Pinpoint the cell where the given text exists, returning its [x, y] midpoint coordinate. 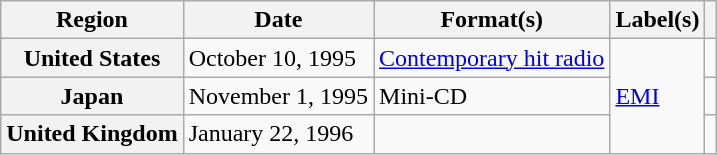
Contemporary hit radio [492, 58]
November 1, 1995 [278, 96]
EMI [658, 96]
October 10, 1995 [278, 58]
United States [92, 58]
Label(s) [658, 20]
Region [92, 20]
Format(s) [492, 20]
January 22, 1996 [278, 134]
Date [278, 20]
United Kingdom [92, 134]
Mini-CD [492, 96]
Japan [92, 96]
